From the cell containing the given text, extract its center point as (x, y) coordinate. 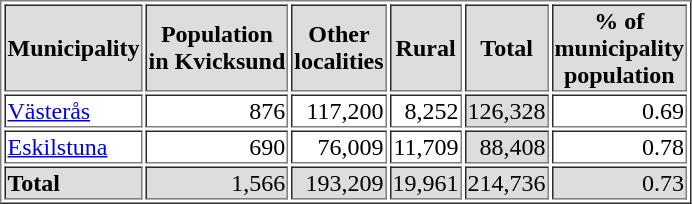
0.78 (620, 146)
690 (218, 146)
8,252 (426, 110)
Rural (426, 48)
Västerås (73, 110)
19,961 (426, 182)
% ofmunicipalitypopulation (620, 48)
0.69 (620, 110)
Otherlocalities (338, 48)
88,408 (507, 146)
126,328 (507, 110)
876 (218, 110)
0.73 (620, 182)
Populationin Kvicksund (218, 48)
214,736 (507, 182)
193,209 (338, 182)
11,709 (426, 146)
Municipality (73, 48)
1,566 (218, 182)
Eskilstuna (73, 146)
76,009 (338, 146)
117,200 (338, 110)
